Return the [x, y] coordinate for the center point of the cell that contains the specified text.  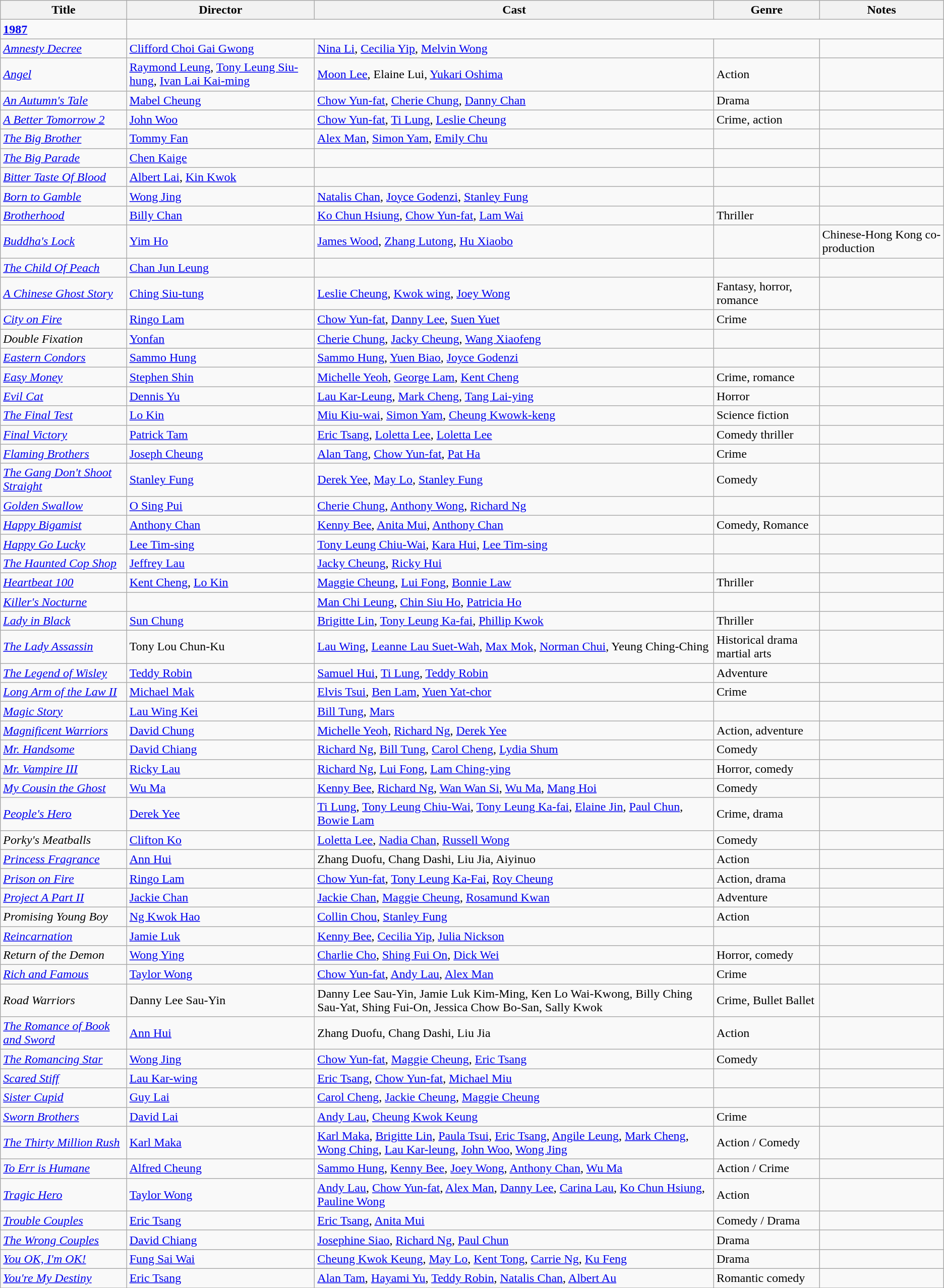
Sammo Hung, Kenny Bee, Joey Wong, Anthony Chan, Wu Ma [514, 1169]
Clifton Ko [221, 840]
Historical drama martial arts [766, 647]
Ricky Lau [221, 769]
Crime, Bullet Ballet [766, 1000]
Alan Tang, Chow Yun-fat, Pat Ha [514, 454]
The Big Brother [64, 139]
Josephine Siao, Richard Ng, Paul Chun [514, 1240]
Derek Yee, May Lo, Stanley Fung [514, 480]
Chow Yun-fat, Maggie Cheung, Eric Tsang [514, 1059]
Kenny Bee, Anita Mui, Anthony Chan [514, 525]
Rich and Famous [64, 974]
Joseph Cheung [221, 454]
Richard Ng, Bill Tung, Carol Cheng, Lydia Shum [514, 750]
Evil Cat [64, 396]
Easy Money [64, 377]
Jackie Chan [221, 897]
James Wood, Zhang Lutong, Hu Xiaobo [514, 241]
Tony Leung Chiu-Wai, Kara Hui, Lee Tim-sing [514, 544]
Action / Comedy [766, 1142]
Cheung Kwok Keung, May Lo, Kent Tong, Carrie Ng, Ku Feng [514, 1259]
Action, adventure [766, 730]
Andy Lau, Cheung Kwok Keung [514, 1117]
Jamie Luk [221, 936]
Teddy Robin [221, 673]
Natalis Chan, Joyce Godenzi, Stanley Fung [514, 196]
O Sing Pui [221, 506]
The Final Test [64, 415]
David Lai [221, 1117]
The Romancing Star [64, 1059]
Science fiction [766, 415]
Brotherhood [64, 215]
Fantasy, horror, romance [766, 293]
Alan Tam, Hayami Yu, Teddy Robin, Natalis Chan, Albert Au [514, 1278]
Tommy Fan [221, 139]
Wu Ma [221, 788]
Comedy, Romance [766, 525]
Kenny Bee, Richard Ng, Wan Wan Si, Wu Ma, Mang Hoi [514, 788]
Albert Lai, Kin Kwok [221, 177]
The Big Parade [64, 158]
Lau Wing Kei [221, 711]
Porky's Meatballs [64, 840]
Golden Swallow [64, 506]
Happy Bigamist [64, 525]
Cherie Chung, Jacky Cheung, Wang Xiaofeng [514, 339]
Fung Sai Wai [221, 1259]
Jackie Chan, Maggie Cheung, Rosamund Kwan [514, 897]
Comedy / Drama [766, 1220]
Charlie Cho, Shing Fui On, Dick Wei [514, 955]
Tragic Hero [64, 1195]
Killer's Nocturne [64, 601]
Eastern Condors [64, 358]
Patrick Tam [221, 435]
Karl Maka [221, 1142]
Sammo Hung [221, 358]
Action, drama [766, 878]
Stephen Shin [221, 377]
Horror [766, 396]
Sister Cupid [64, 1097]
Michelle Yeoh, Richard Ng, Derek Yee [514, 730]
Anthony Chan [221, 525]
Lau Kar-Leung, Mark Cheng, Tang Lai-ying [514, 396]
A Better Tomorrow 2 [64, 119]
Angel [64, 75]
Danny Lee Sau-Yin, Jamie Luk Kim-Ming, Ken Lo Wai-Kwong, Billy Ching Sau-Yat, Shing Fui-On, Jessica Chow Bo-San, Sally Kwok [514, 1000]
People's Hero [64, 814]
Kenny Bee, Cecilia Yip, Julia Nickson [514, 936]
Ko Chun Hsiung, Chow Yun-fat, Lam Wai [514, 215]
Moon Lee, Elaine Lui, Yukari Oshima [514, 75]
Yim Ho [221, 241]
Flaming Brothers [64, 454]
John Woo [221, 119]
City on Fire [64, 320]
Magnificent Warriors [64, 730]
Wong Ying [221, 955]
Danny Lee Sau-Yin [221, 1000]
Elvis Tsui, Ben Lam, Yuen Yat-chor [514, 692]
Director [221, 10]
Lau Wing, Leanne Lau Suet-Wah, Max Mok, Norman Chui, Yeung Ching-Ching [514, 647]
Miu Kiu-wai, Simon Yam, Cheung Kwowk-keng [514, 415]
Samuel Hui, Ti Lung, Teddy Robin [514, 673]
Return of the Demon [64, 955]
My Cousin the Ghost [64, 788]
Leslie Cheung, Kwok wing, Joey Wong [514, 293]
Ng Kwok Hao [221, 916]
Bill Tung, Mars [514, 711]
The Child Of Peach [64, 268]
Clifford Choi Gai Gwong [221, 48]
David Chung [221, 730]
1987 [64, 29]
Guy Lai [221, 1097]
Road Warriors [64, 1000]
The Haunted Cop Shop [64, 563]
Zhang Duofu, Chang Dashi, Liu Jia, Aiyinuo [514, 859]
Promising Young Boy [64, 916]
Prison on Fire [64, 878]
Action / Crime [766, 1169]
Richard Ng, Lui Fong, Lam Ching-ying [514, 769]
Mr. Vampire III [64, 769]
The Lady Assassin [64, 647]
Heartbeat 100 [64, 582]
Chow Yun-fat, Ti Lung, Leslie Cheung [514, 119]
Double Fixation [64, 339]
Romantic comedy [766, 1278]
Mr. Handsome [64, 750]
Sammo Hung, Yuen Biao, Joyce Godenzi [514, 358]
Brigitte Lin, Tony Leung Ka-fai, Phillip Kwok [514, 621]
Trouble Couples [64, 1220]
Happy Go Lucky [64, 544]
The Legend of Wisley [64, 673]
Dennis Yu [221, 396]
Jeffrey Lau [221, 563]
Billy Chan [221, 215]
Final Victory [64, 435]
Lee Tim-sing [221, 544]
The Wrong Couples [64, 1240]
Man Chi Leung, Chin Siu Ho, Patricia Ho [514, 601]
Scared Stiff [64, 1078]
Derek Yee [221, 814]
Chow Yun-fat, Cherie Chung, Danny Chan [514, 100]
Born to Gamble [64, 196]
Reincarnation [64, 936]
Alfred Cheung [221, 1169]
Cherie Chung, Anthony Wong, Richard Ng [514, 506]
The Romance of Book and Sword [64, 1033]
Andy Lau, Chow Yun-fat, Alex Man, Danny Lee, Carina Lau, Ko Chun Hsiung, Pauline Wong [514, 1195]
Lady in Black [64, 621]
Chow Yun-fat, Tony Leung Ka-Fai, Roy Cheung [514, 878]
Mabel Cheung [221, 100]
Chinese-Hong Kong co-production [881, 241]
Sworn Brothers [64, 1117]
Lau Kar-wing [221, 1078]
The Thirty Million Rush [64, 1142]
Chan Jun Leung [221, 268]
Title [64, 10]
Stanley Fung [221, 480]
Nina Li, Cecilia Yip, Melvin Wong [514, 48]
Eric Tsang, Anita Mui [514, 1220]
Jacky Cheung, Ricky Hui [514, 563]
Project A Part II [64, 897]
Long Arm of the Law II [64, 692]
Princess Fragrance [64, 859]
Tony Lou Chun-Ku [221, 647]
Sun Chung [221, 621]
To Err is Humane [64, 1169]
Eric Tsang, Loletta Lee, Loletta Lee [514, 435]
Carol Cheng, Jackie Cheung, Maggie Cheung [514, 1097]
Eric Tsang, Chow Yun-fat, Michael Miu [514, 1078]
Magic Story [64, 711]
An Autumn's Tale [64, 100]
Michelle Yeoh, George Lam, Kent Cheng [514, 377]
Comedy thriller [766, 435]
Cast [514, 10]
Ti Lung, Tony Leung Chiu-Wai, Tony Leung Ka-fai, Elaine Jin, Paul Chun, Bowie Lam [514, 814]
Ching Siu-tung [221, 293]
Crime, action [766, 119]
Yonfan [221, 339]
Collin Chou, Stanley Fung [514, 916]
The Gang Don't Shoot Straight [64, 480]
Buddha's Lock [64, 241]
Amnesty Decree [64, 48]
Michael Mak [221, 692]
Lo Kin [221, 415]
You're My Destiny [64, 1278]
Crime, romance [766, 377]
Bitter Taste Of Blood [64, 177]
Karl Maka, Brigitte Lin, Paula Tsui, Eric Tsang, Angile Leung, Mark Cheng, Wong Ching, Lau Kar-leung, John Woo, Wong Jing [514, 1142]
Alex Man, Simon Yam, Emily Chu [514, 139]
Genre [766, 10]
Chow Yun-fat, Danny Lee, Suen Yuet [514, 320]
A Chinese Ghost Story [64, 293]
Loletta Lee, Nadia Chan, Russell Wong [514, 840]
You OK, I'm OK! [64, 1259]
Chen Kaige [221, 158]
Maggie Cheung, Lui Fong, Bonnie Law [514, 582]
Crime, drama [766, 814]
Kent Cheng, Lo Kin [221, 582]
Zhang Duofu, Chang Dashi, Liu Jia [514, 1033]
Notes [881, 10]
Chow Yun-fat, Andy Lau, Alex Man [514, 974]
Raymond Leung, Tony Leung Siu-hung, Ivan Lai Kai-ming [221, 75]
